Locate the cell with the specified text and output its (X, Y) center coordinate. 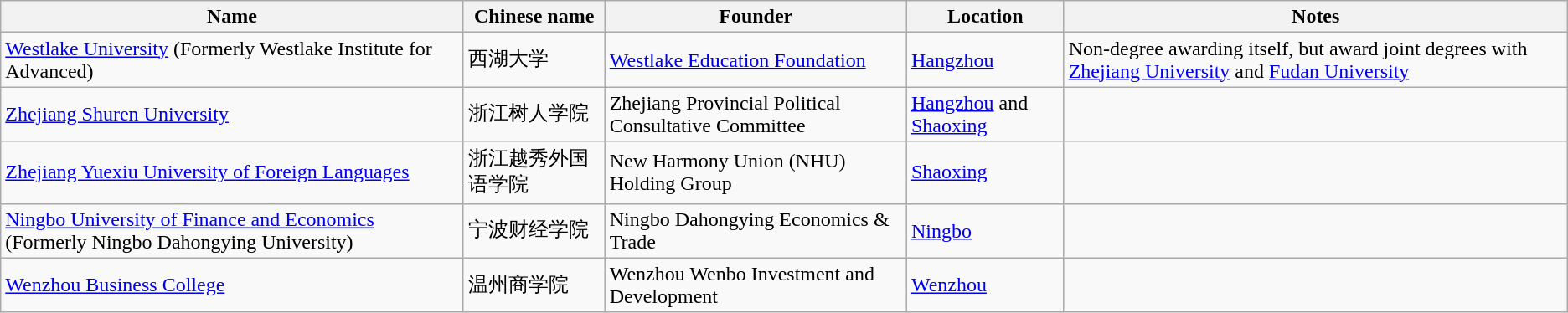
Hangzhou (985, 60)
浙江越秀外国语学院 (534, 172)
Zhejiang Yuexiu University of Foreign Languages (232, 172)
Westlake Education Foundation (756, 60)
温州商学院 (534, 285)
Zhejiang Shuren University (232, 114)
Wenzhou Business College (232, 285)
Name (232, 17)
Notes (1315, 17)
Location (985, 17)
Hangzhou and Shaoxing (985, 114)
宁波财经学院 (534, 231)
Shaoxing (985, 172)
Wenzhou Wenbo Investment and Development (756, 285)
Chinese name (534, 17)
Westlake University (Formerly Westlake Institute for Advanced) (232, 60)
西湖大学 (534, 60)
Founder (756, 17)
New Harmony Union (NHU) Holding Group (756, 172)
Ningbo Dahongying Economics & Trade (756, 231)
Non-degree awarding itself, but award joint degrees with Zhejiang University and Fudan University (1315, 60)
浙江树人学院 (534, 114)
Wenzhou (985, 285)
Ningbo (985, 231)
Ningbo University of Finance and Economics (Formerly Ningbo Dahongying University) (232, 231)
Zhejiang Provincial Political Consultative Committee (756, 114)
